Detect which cell encompasses the target text, then output its [x, y] center coordinate. 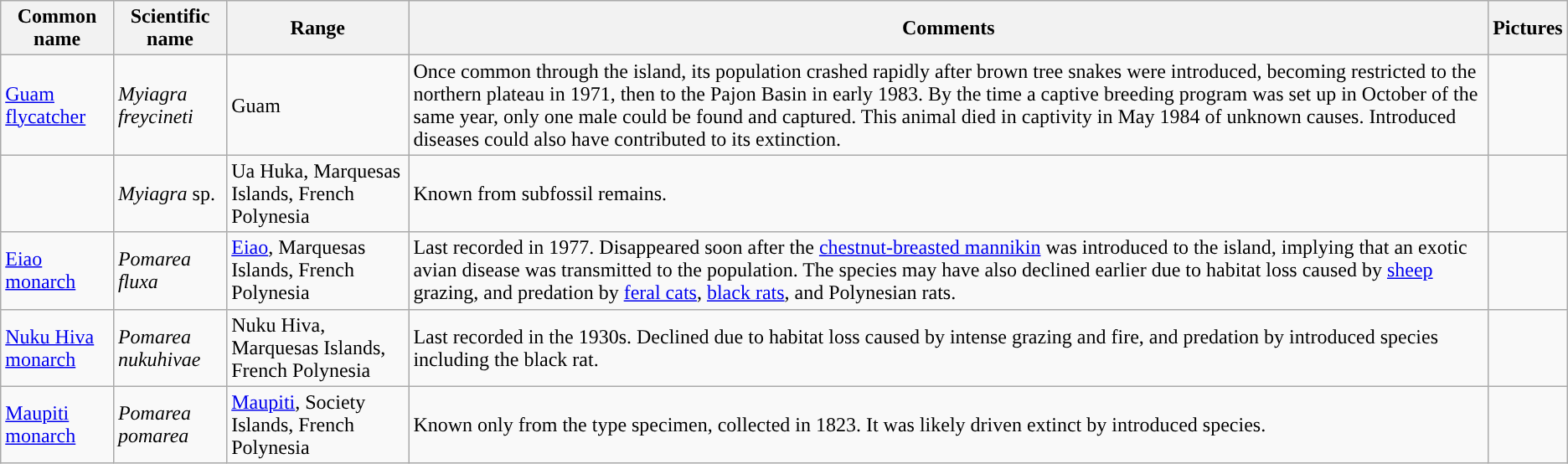
Comments [948, 28]
Range [318, 28]
Pictures [1528, 28]
Pomarea pomarea [169, 425]
Myiagra sp. [169, 193]
Common name [57, 28]
Maupiti monarch [57, 425]
Maupiti, Society Islands, French Polynesia [318, 425]
Ua Huka, Marquesas Islands, French Polynesia [318, 193]
Myiagra freycineti [169, 106]
Known only from the type specimen, collected in 1823. It was likely driven extinct by introduced species. [948, 425]
Pomarea fluxa [169, 271]
Guam [318, 106]
Pomarea nukuhivae [169, 348]
Nuku Hiva monarch [57, 348]
Eiao, Marquesas Islands, French Polynesia [318, 271]
Nuku Hiva, Marquesas Islands, French Polynesia [318, 348]
Scientific name [169, 28]
Eiao monarch [57, 271]
Known from subfossil remains. [948, 193]
Guam flycatcher [57, 106]
